Locate the cell with the specified text and output its [x, y] center coordinate. 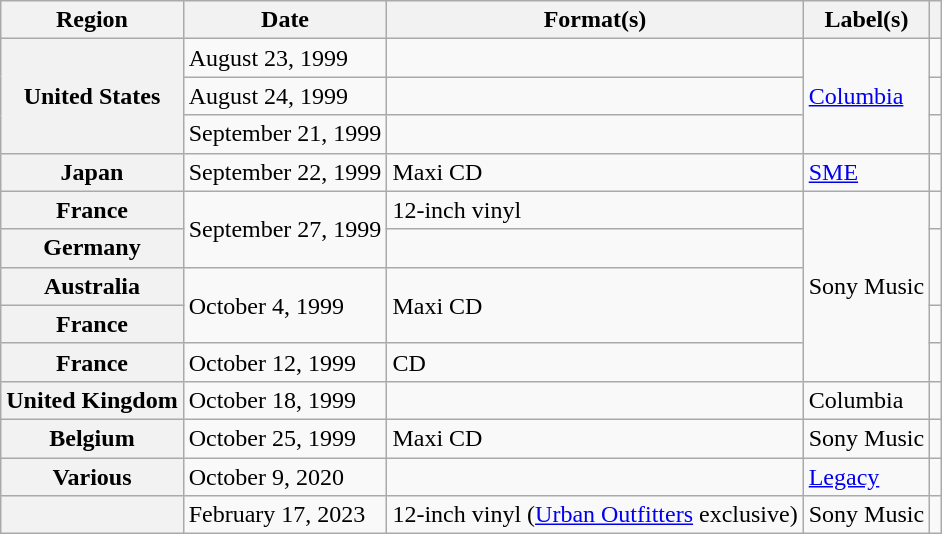
October 4, 1999 [285, 305]
August 23, 1999 [285, 58]
Label(s) [866, 20]
Belgium [92, 438]
12-inch vinyl (Urban Outfitters exclusive) [595, 515]
September 27, 1999 [285, 229]
August 24, 1999 [285, 96]
Legacy [866, 477]
Australia [92, 286]
Date [285, 20]
United States [92, 96]
Format(s) [595, 20]
Japan [92, 172]
October 9, 2020 [285, 477]
United Kingdom [92, 400]
September 21, 1999 [285, 134]
October 12, 1999 [285, 362]
Region [92, 20]
October 18, 1999 [285, 400]
February 17, 2023 [285, 515]
October 25, 1999 [285, 438]
Various [92, 477]
Germany [92, 248]
SME [866, 172]
CD [595, 362]
12-inch vinyl [595, 210]
September 22, 1999 [285, 172]
